Capture the cell that displays the provided text and extract its (X, Y) central coordinate. 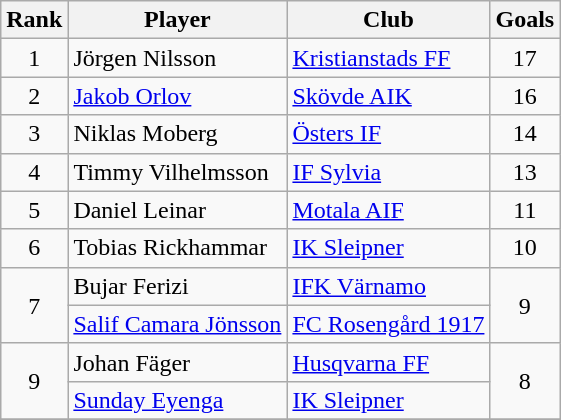
Tobias Rickhammar (178, 248)
10 (525, 248)
4 (34, 172)
11 (525, 210)
13 (525, 172)
8 (525, 381)
Salif Camara Jönsson (178, 324)
Niklas Moberg (178, 134)
Johan Fäger (178, 362)
5 (34, 210)
Husqvarna FF (388, 362)
Motala AIF (388, 210)
6 (34, 248)
Bujar Ferizi (178, 286)
Rank (34, 20)
Daniel Leinar (178, 210)
Club (388, 20)
Sunday Eyenga (178, 400)
16 (525, 96)
Kristianstads FF (388, 58)
14 (525, 134)
Jörgen Nilsson (178, 58)
Jakob Orlov (178, 96)
7 (34, 305)
Timmy Vilhelmsson (178, 172)
Goals (525, 20)
3 (34, 134)
FC Rosengård 1917 (388, 324)
Östers IF (388, 134)
17 (525, 58)
IF Sylvia (388, 172)
1 (34, 58)
Skövde AIK (388, 96)
Player (178, 20)
2 (34, 96)
IFK Värnamo (388, 286)
